Pinpoint the cell where the given text exists, returning its [x, y] midpoint coordinate. 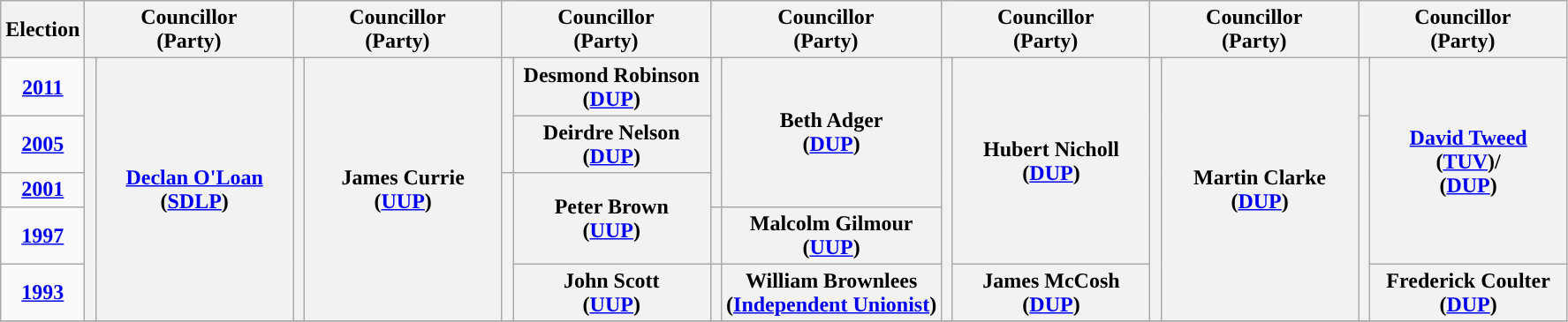
Beth Adger (DUP) [832, 132]
Election [42, 30]
William Brownlees (Independent Unionist) [832, 293]
James Currie (UUP) [403, 190]
Desmond Robinson (DUP) [611, 86]
Martin Clarke (DUP) [1260, 190]
James McCosh (DUP) [1051, 293]
John Scott (UUP) [611, 293]
2011 [42, 86]
Deirdre Nelson (DUP) [611, 145]
Frederick Coulter (DUP) [1468, 293]
David Tweed (TUV)/ (DUP) [1468, 161]
1997 [42, 235]
2005 [42, 145]
Hubert Nicholl (DUP) [1051, 161]
1993 [42, 293]
Peter Brown (UUP) [611, 219]
Malcolm Gilmour (UUP) [832, 235]
2001 [42, 190]
Declan O'Loan (SDLP) [194, 190]
